Determine the (X, Y) coordinate at the center of the cell enclosing the given text.  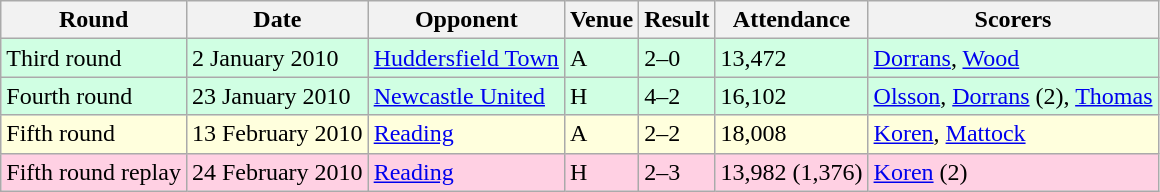
Venue (601, 20)
Olsson, Dorrans (2), Thomas (1013, 96)
2–2 (677, 134)
13,472 (792, 58)
13 February 2010 (277, 134)
16,102 (792, 96)
18,008 (792, 134)
24 February 2010 (277, 172)
4–2 (677, 96)
2–3 (677, 172)
Huddersfield Town (466, 58)
Dorrans, Wood (1013, 58)
Opponent (466, 20)
13,982 (1,376) (792, 172)
Round (94, 20)
Date (277, 20)
Fifth round (94, 134)
2 January 2010 (277, 58)
Fifth round replay (94, 172)
Result (677, 20)
Newcastle United (466, 96)
Fourth round (94, 96)
Scorers (1013, 20)
2–0 (677, 58)
Koren (2) (1013, 172)
Attendance (792, 20)
23 January 2010 (277, 96)
Koren, Mattock (1013, 134)
Third round (94, 58)
